Extract the [X, Y] coordinate from the center of the cell holding the provided text.  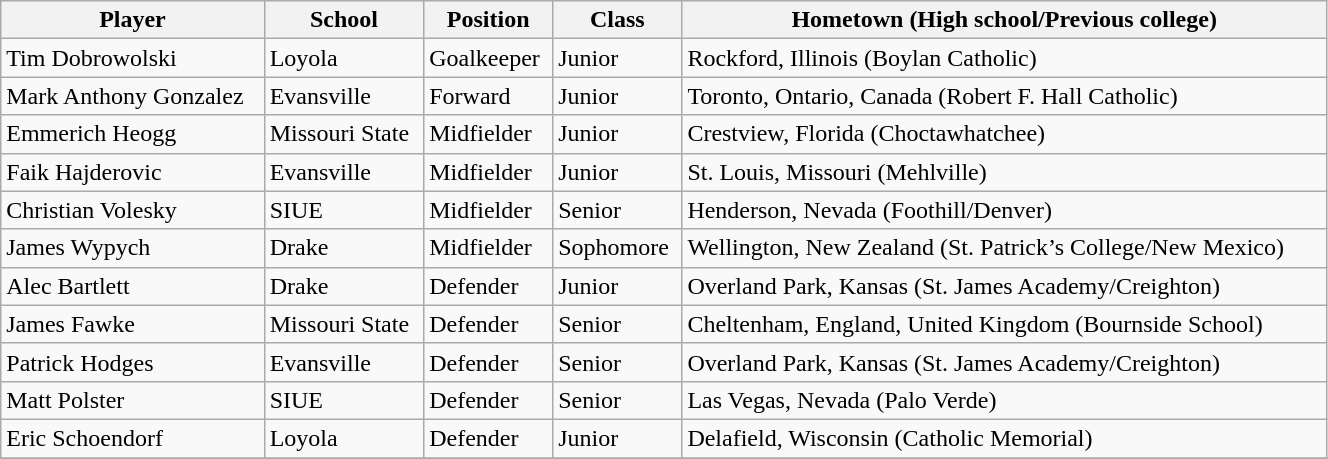
Forward [488, 96]
St. Louis, Missouri (Mehlville) [1004, 172]
Player [132, 20]
Emmerich Heogg [132, 134]
School [344, 20]
Toronto, Ontario, Canada (Robert F. Hall Catholic) [1004, 96]
Tim Dobrowolski [132, 58]
James Fawke [132, 324]
Christian Volesky [132, 210]
Hometown (High school/Previous college) [1004, 20]
Alec Bartlett [132, 286]
Patrick Hodges [132, 362]
Wellington, New Zealand (St. Patrick’s College/New Mexico) [1004, 248]
Rockford, Illinois (Boylan Catholic) [1004, 58]
James Wypych [132, 248]
Eric Schoendorf [132, 438]
Crestview, Florida (Choctawhatchee) [1004, 134]
Mark Anthony Gonzalez [132, 96]
Class [618, 20]
Position [488, 20]
Goalkeeper [488, 58]
Faik Hajderovic [132, 172]
Matt Polster [132, 400]
Las Vegas, Nevada (Palo Verde) [1004, 400]
Henderson, Nevada (Foothill/Denver) [1004, 210]
Delafield, Wisconsin (Catholic Memorial) [1004, 438]
Cheltenham, England, United Kingdom (Bournside School) [1004, 324]
Sophomore [618, 248]
